Output the [x, y] coordinate of the center of the cell containing the given text.  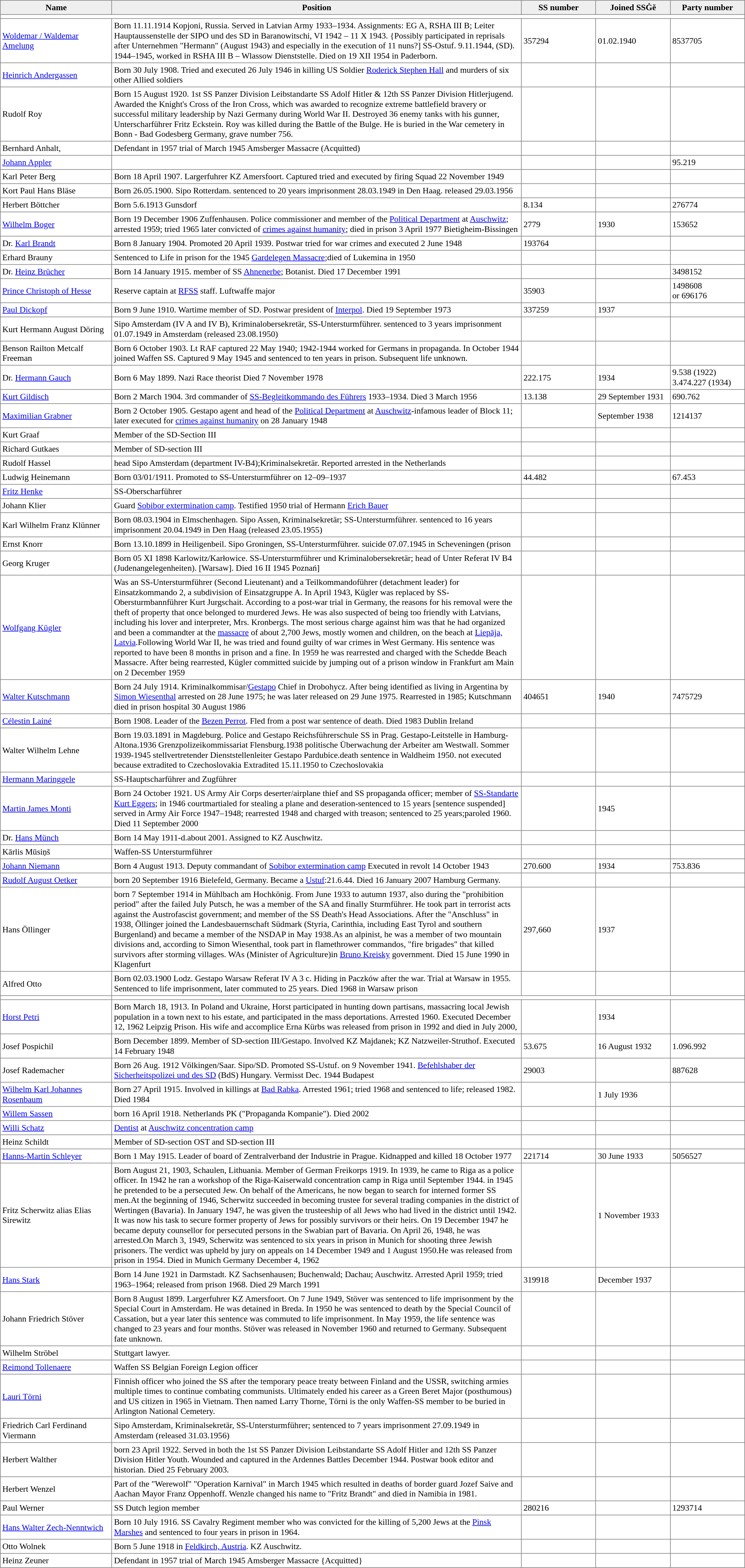
Defendant in 1957 trial of March 1945 Amsberger Massacre (Acquitted) [317, 148]
Josef Pospichil [56, 1046]
September 1938 [633, 416]
270.600 [559, 866]
Prince Christoph of Hesse [56, 291]
Woldemar / Waldemar Amelung [56, 40]
December 1937 [633, 1279]
Willem Sassen [56, 1114]
Born December 1899. Member of SD-section III/Gestapo. Involved KZ Majdanek; KZ Natzweiler-Struthof. Executed 14 February 1948 [317, 1046]
Willi Schatz [56, 1128]
Johann Friedrich Stöver [56, 1319]
Waffen SS Belgian Foreign Legion officer [317, 1367]
1940 [633, 697]
Born 03/01/1911. Promoted to SS-Untersturmführer on 12–09–1937 [317, 477]
Born 5 June 1918 in Feldkirch, Austria. KZ Auschwitz. [317, 1546]
Born 9 June 1910. Wartime member of SD. Postwar president of Interpol. Died 19 September 1973 [317, 310]
Member of SD-section OST and SD-section III [317, 1142]
3498152 [707, 272]
born 16 April 1918. Netherlands PK ("Propaganda Kompanie"). Died 2002 [317, 1114]
Walter Wilhelm Lehne [56, 750]
Wilhelm Karl Johannes Rosenbaum [56, 1094]
Alfred Otto [56, 983]
Georg Kruger [56, 563]
Richard Gutkaes [56, 449]
221714 [559, 1156]
Heinz Schildt [56, 1142]
Fritz Henke [56, 491]
Kurt Hermann August Döring [56, 329]
Born 30 July 1908. Tried and executed 26 July 1946 in killing US Soldier Roderick Stephen Hall and murders of six other Allied soldiers [317, 75]
Lauri Törni [56, 1396]
Martin James Monti [56, 808]
Name [56, 7]
Sipo Amsterdam, Kriminalsekretär, SS-Untersturmführer; sentenced to 7 years imprisonment 27.09.1949 in Amsterdam (released 31.03.1956) [317, 1430]
44.482 [559, 477]
Dr. Hermann Gauch [56, 377]
Dr. Karl Brandt [56, 243]
1 July 1936 [633, 1094]
887628 [707, 1070]
7475729 [707, 697]
Born 1 May 1915. Leader of board of Zentralverband der Industrie in Prague. Kidnapped and killed 18 October 1977 [317, 1156]
Herbert Wenzel [56, 1489]
53.675 [559, 1046]
Erhard Brauny [56, 257]
head Sipo Amsterdam (department IV-B4);Kriminalsekretär. Reported arrested in the Netherlands [317, 463]
Kurt Gildisch [56, 397]
67.453 [707, 477]
01.02.1940 [633, 40]
Benson Railton Metcalf Freeman [56, 353]
Horst Petri [56, 1017]
Johann Appler [56, 162]
Kort Paul Hans Bläse [56, 191]
Defendant in 1957 trial of March 1945 Amsberger Massacre {Acquitted} [317, 1561]
Joined SSĠě [633, 7]
753.836 [707, 866]
Position [317, 7]
Karl Wilhelm Franz Klünner [56, 525]
Bernhard Anhalt, [56, 148]
Hermann Maringgele [56, 779]
276774 [707, 205]
Maximilian Grabner [56, 416]
Waffen-SS Untersturmführer [317, 852]
337259 [559, 310]
297,660 [559, 929]
Party number [707, 7]
29 September 1931 [633, 397]
Born 27 April 1915. Involved in killings at Bad Rabka. Arrested 1961; tried 1968 and sentenced to life; released 1982. Died 1984 [317, 1094]
Wolfgang Kügler [56, 627]
Born 18 April 1907. Largerfuhrer KZ Amersfoort. Captured tried and executed by firing Squad 22 November 1949 [317, 176]
Reserve captain at RFSS staff. Luftwaffe major [317, 291]
Kurt Graaf [56, 435]
95.219 [707, 162]
30 June 1933 [633, 1156]
Reimond Tollenaere [56, 1367]
1293714 [707, 1508]
153652 [707, 224]
Célestin Lainé [56, 721]
Herbert Walther [56, 1460]
280216 [559, 1508]
Friedrich Carl Ferdinand Viermann [56, 1430]
Johann Klier [56, 506]
Born 26.05.1900. Sipo Rotterdam. sentenced to 20 years imprisonment 28.03.1949 in Den Haag. released 29.03.1956 [317, 191]
404651 [559, 697]
born 20 September 1916 Bielefeld, Germany. Became a Ustuf:21.6.44. Died 16 January 2007 Hamburg Germany. [317, 880]
Otto Wolnek [56, 1546]
Hans Stark [56, 1279]
Wilhelm Boger [56, 224]
Born 4 August 1913. Deputy commandant of Sobibor extermination camp Executed in revolt 14 October 1943 [317, 866]
Member of the SD-Section III [317, 435]
1.096.992 [707, 1046]
2779 [559, 224]
SS number [559, 7]
Born 8 January 1904. Promoted 20 April 1939. Postwar tried for war crimes and executed 2 June 1948 [317, 243]
Hanns-Martin Schleyer [56, 1156]
Rudolf Hassel [56, 463]
Walter Kutschmann [56, 697]
Wilhelm Ströbel [56, 1353]
Born 1908. Leader of the Bezen Perrot. Fled from a post war sentence of death. Died 1983 Dublin Ireland [317, 721]
29003 [559, 1070]
Born 2 March 1904. 3rd commander of SS-Begleitkommando des Führers 1933–1934. Died 3 March 1956 [317, 397]
Ludwig Heinemann [56, 477]
Dr. Heinz Brücher [56, 272]
Heinrich Andergassen [56, 75]
Kārlis Mūsiņš [56, 852]
9.538 (1922) 3.474.227 (1934) [707, 377]
Heinz Zeuner [56, 1561]
Herbert Böttcher [56, 205]
Sentenced to Life in prison for the 1945 Gardelegen Massacre;died of Lukemina in 1950 [317, 257]
319918 [559, 1279]
690.762 [707, 397]
35903 [559, 291]
222.175 [559, 377]
Born 5.6.1913 Gunsdorf [317, 205]
8.134 [559, 205]
Born 13.10.1899 in Heiligenbeil. Sipo Groningen, SS-Untersturmführer. suicide 07.07.1945 in Scheveningen (prison [317, 544]
Rudolf August Oetker [56, 880]
SS-Oberscharführer [317, 491]
Fritz Scherwitz alias Elias Sirewitz [56, 1215]
Johann Niemann [56, 866]
Born 14 January 1915. member of SS Ahnenerbe; Botanist. Died 17 December 1991 [317, 272]
Rudolf Roy [56, 114]
1214137 [707, 416]
Born 14 May 1911-d.about 2001. Assigned to KZ Auschwitz. [317, 838]
Dentist at Auschwitz concentration camp [317, 1128]
Josef Rademacher [56, 1070]
Paul Werner [56, 1508]
Born 6 May 1899. Nazi Race theorist Died 7 November 1978 [317, 377]
Guard Sobibor extermination camp. Testified 1950 trial of Hermann Erich Bauer [317, 506]
SS-Hauptscharführer and Zugführer [317, 779]
Dr. Hans Münch [56, 838]
1 November 1933 [633, 1215]
Member of SD-section III [317, 449]
1498608 or 696176 [707, 291]
1930 [633, 224]
13.138 [559, 397]
16 August 1932 [633, 1046]
Karl Peter Berg [56, 176]
Hans Walter Zech-Nenntwich [56, 1527]
1945 [633, 808]
Hans Öllinger [56, 929]
193764 [559, 243]
8537705 [707, 40]
Stuttgart lawyer. [317, 1353]
357294 [559, 40]
Ernst Knorr [56, 544]
SS Dutch legion member [317, 1508]
5056527 [707, 1156]
Paul Dickopf [56, 310]
